Identify which cell holds the provided text, then report its (x, y) central coordinate. 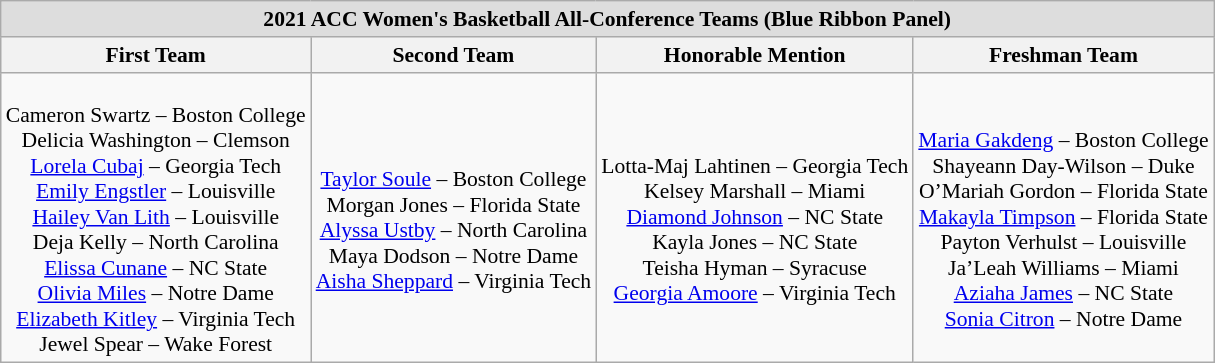
Freshman Team (1063, 55)
Second Team (454, 55)
Taylor Soule – Boston College Morgan Jones – Florida State Alyssa Ustby – North Carolina Maya Dodson – Notre Dame Aisha Sheppard – Virginia Tech (454, 218)
Honorable Mention (754, 55)
2021 ACC Women's Basketball All-Conference Teams (Blue Ribbon Panel) (608, 19)
First Team (156, 55)
